Capture the cell that displays the provided text and extract its [X, Y] central coordinate. 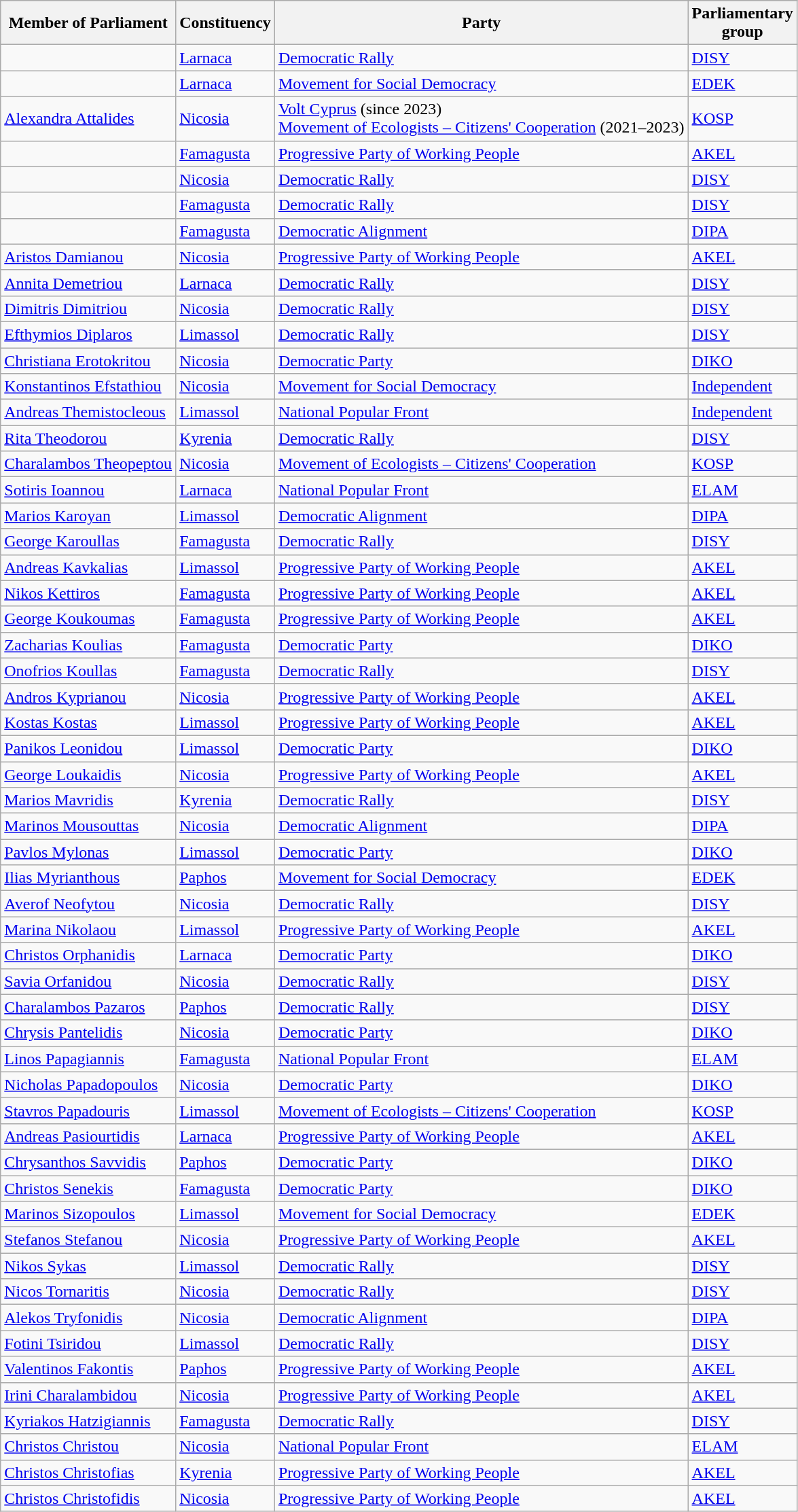
Stavros Papadouris [88, 1110]
Charalambos Pazaros [88, 1007]
George Koukoumas [88, 619]
Chrysis Pantelidis [88, 1033]
Christos Senekis [88, 1189]
Marina Nikolaou [88, 930]
Savia Orfanidou [88, 981]
Onofrios Koullas [88, 671]
Konstantinos Efstathiou [88, 387]
George Loukaidis [88, 774]
Member of Parliament [88, 23]
Rita Theodorou [88, 438]
Andros Kyprianou [88, 697]
Nicholas Papadopoulos [88, 1085]
Volt Cyprus (since 2023) Movement of Ecologists – Citizens' Cooperation (2021–2023) [481, 118]
Christos Christou [88, 1447]
Marinos Sizopoulos [88, 1214]
Nicos Tornaritis [88, 1292]
Annita Demetriou [88, 283]
Christos Christofias [88, 1473]
Stefanos Stefanou [88, 1240]
Ilias Myrianthous [88, 878]
Marios Karoyan [88, 516]
Kyriakos Hatzigiannis [88, 1421]
Aristos Damianou [88, 257]
Kostas Kostas [88, 722]
Parliamentarygroup [742, 23]
Marinos Mousouttas [88, 826]
Christos Orphanidis [88, 955]
Marios Mavridis [88, 801]
Zacharias Koulias [88, 645]
Efthymios Diplaros [88, 334]
Sotiris Ioannou [88, 490]
Fotini Tsiridou [88, 1343]
Charalambos Theopeptou [88, 464]
Andreas Pasiourtidis [88, 1136]
Nikos Kettiros [88, 593]
Linos Papagiannis [88, 1059]
Irini Charalambidou [88, 1395]
Chrysanthos Savvidis [88, 1162]
Alexandra Attalides [88, 118]
Averof Neofytou [88, 904]
Party [481, 23]
Andreas Kavkalias [88, 567]
George Karoullas [88, 542]
Alekos Tryfonidis [88, 1318]
Christos Christofidis [88, 1498]
Valentinos Fakontis [88, 1369]
Dimitris Dimitriou [88, 309]
Christiana Erotokritou [88, 361]
Pavlos Mylonas [88, 852]
Panikos Leonidou [88, 748]
Constituency [225, 23]
Andreas Themistocleous [88, 412]
Nikos Sykas [88, 1266]
